For the text-containing cell, return its midpoint in (X, Y) coordinate format. 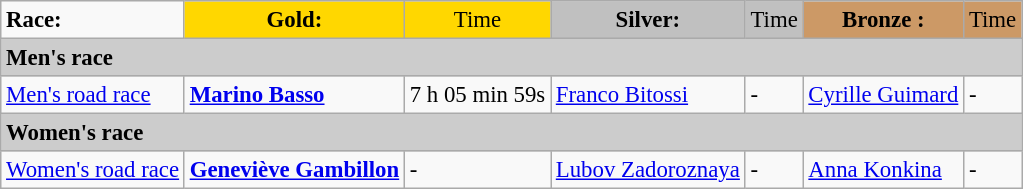
Cyrille Guimard (884, 95)
Geneviève Gambillon (294, 170)
Women's race (512, 133)
Women's road race (93, 170)
7 h 05 min 59s (477, 95)
Bronze : (884, 20)
Silver: (648, 20)
Men's race (512, 58)
Men's road race (93, 95)
Race: (93, 20)
Franco Bitossi (648, 95)
Marino Basso (294, 95)
Anna Konkina (884, 170)
Gold: (294, 20)
Lubov Zadoroznaya (648, 170)
